Locate the cell with the specified text and output its (X, Y) center coordinate. 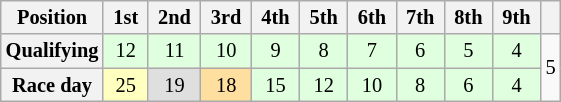
2nd (174, 17)
9 (275, 51)
5th (324, 17)
18 (226, 85)
Position (52, 17)
1st (126, 17)
25 (126, 85)
6th (372, 17)
4th (275, 17)
15 (275, 85)
9th (516, 17)
11 (174, 51)
7 (372, 51)
Race day (52, 85)
3rd (226, 17)
19 (174, 85)
7th (420, 17)
8th (468, 17)
Qualifying (52, 51)
